Find where the given text appears and provide that cell's center as [x, y] coordinate. 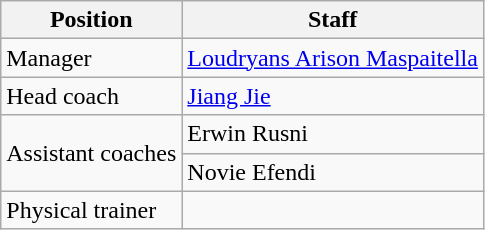
Head coach [92, 96]
Manager [92, 58]
Staff [333, 20]
Physical trainer [92, 210]
Loudryans Arison Maspaitella [333, 58]
Assistant coaches [92, 153]
Position [92, 20]
Jiang Jie [333, 96]
Novie Efendi [333, 172]
Erwin Rusni [333, 134]
